Provide the [x, y] coordinate of the cell's center where the given text is located.  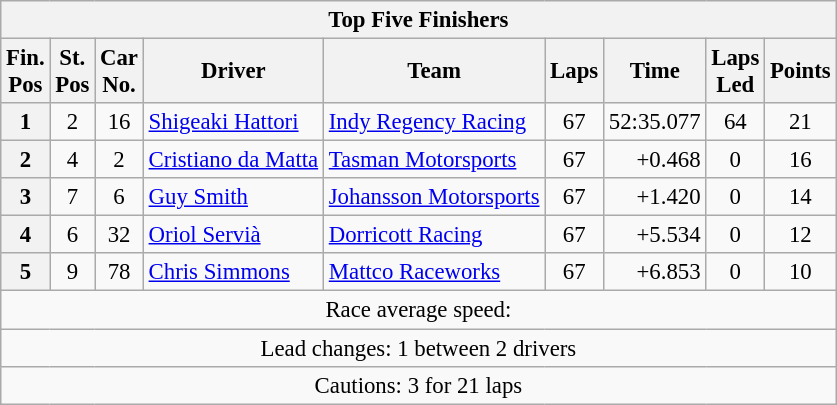
Cautions: 3 for 21 laps [418, 385]
Chris Simmons [233, 273]
Race average speed: [418, 310]
21 [800, 122]
Johansson Motorsports [434, 197]
+1.420 [655, 197]
Cristiano da Matta [233, 160]
Points [800, 72]
Laps [574, 72]
Shigeaki Hattori [233, 122]
Team [434, 72]
Time [655, 72]
+5.534 [655, 235]
Oriol Servià [233, 235]
LapsLed [736, 72]
CarNo. [120, 72]
Driver [233, 72]
9 [72, 273]
52:35.077 [655, 122]
Dorricott Racing [434, 235]
Mattco Raceworks [434, 273]
5 [26, 273]
Tasman Motorsports [434, 160]
10 [800, 273]
+6.853 [655, 273]
1 [26, 122]
+0.468 [655, 160]
64 [736, 122]
32 [120, 235]
Guy Smith [233, 197]
Top Five Finishers [418, 20]
78 [120, 273]
14 [800, 197]
7 [72, 197]
Lead changes: 1 between 2 drivers [418, 348]
Fin.Pos [26, 72]
3 [26, 197]
Indy Regency Racing [434, 122]
St.Pos [72, 72]
12 [800, 235]
